Output the [X, Y] coordinate of the center of the cell containing the given text.  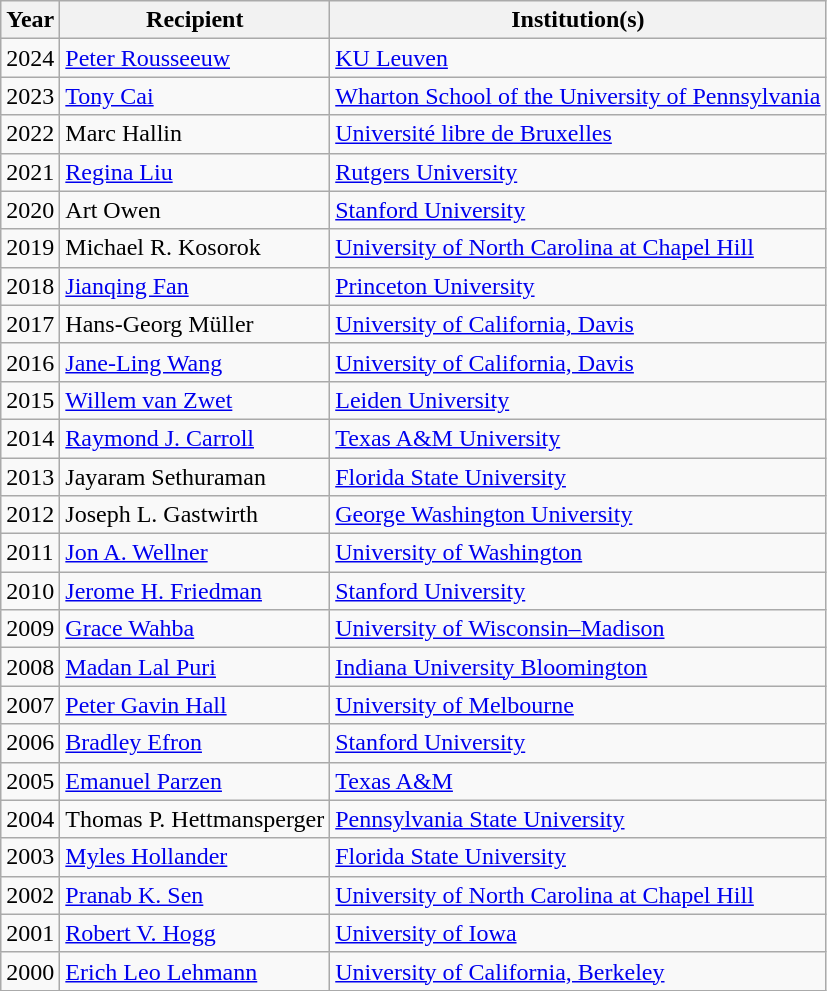
Leiden University [578, 400]
Texas A&M University [578, 438]
George Washington University [578, 515]
2007 [30, 705]
2020 [30, 210]
Rutgers University [578, 172]
2017 [30, 324]
2003 [30, 857]
Jane-Ling Wang [195, 362]
Hans-Georg Müller [195, 324]
Peter Rousseeuw [195, 58]
Grace Wahba [195, 629]
Myles Hollander [195, 857]
2015 [30, 400]
Wharton School of the University of Pennsylvania [578, 96]
Pennsylvania State University [578, 819]
Peter Gavin Hall [195, 705]
2002 [30, 895]
2011 [30, 553]
University of Melbourne [578, 705]
2014 [30, 438]
Recipient [195, 20]
Tony Cai [195, 96]
Regina Liu [195, 172]
Willem van Zwet [195, 400]
Thomas P. Hettmansperger [195, 819]
2008 [30, 667]
2022 [30, 134]
2010 [30, 591]
Institution(s) [578, 20]
Robert V. Hogg [195, 933]
Marc Hallin [195, 134]
University of Iowa [578, 933]
2009 [30, 629]
2024 [30, 58]
2023 [30, 96]
Erich Leo Lehmann [195, 971]
Jon A. Wellner [195, 553]
Pranab K. Sen [195, 895]
2021 [30, 172]
Joseph L. Gastwirth [195, 515]
Indiana University Bloomington [578, 667]
Université libre de Bruxelles [578, 134]
2001 [30, 933]
2005 [30, 781]
Madan Lal Puri [195, 667]
Texas A&M [578, 781]
KU Leuven [578, 58]
Jerome H. Friedman [195, 591]
2018 [30, 286]
2006 [30, 743]
Raymond J. Carroll [195, 438]
University of Washington [578, 553]
2012 [30, 515]
2000 [30, 971]
University of Wisconsin–Madison [578, 629]
Year [30, 20]
2013 [30, 477]
2016 [30, 362]
2004 [30, 819]
Jianqing Fan [195, 286]
Jayaram Sethuraman [195, 477]
Princeton University [578, 286]
Art Owen [195, 210]
Michael R. Kosorok [195, 248]
Bradley Efron [195, 743]
University of California, Berkeley [578, 971]
2019 [30, 248]
Emanuel Parzen [195, 781]
